Identify which cell holds the provided text, then report its (X, Y) central coordinate. 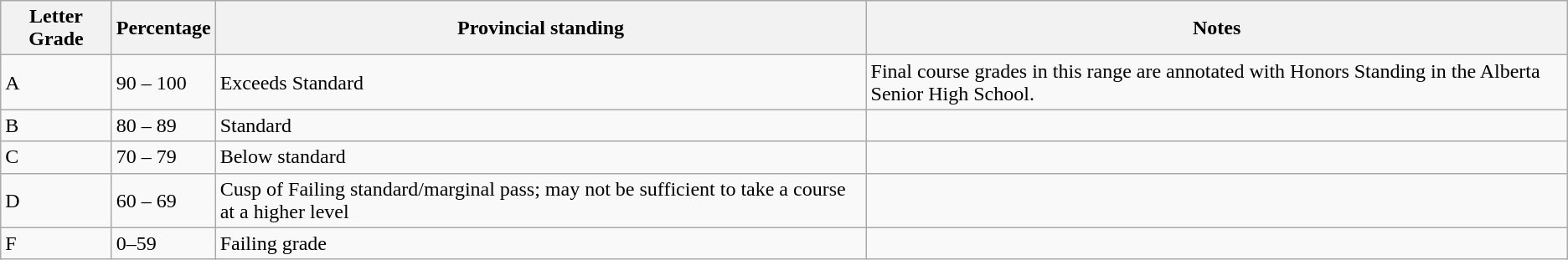
Provincial standing (541, 28)
90 – 100 (163, 82)
F (57, 243)
0–59 (163, 243)
Cusp of Failing standard/marginal pass; may not be sufficient to take a course at a higher level (541, 201)
Final course grades in this range are annotated with Honors Standing in the Alberta Senior High School. (1216, 82)
Standard (541, 125)
C (57, 157)
Exceeds Standard (541, 82)
80 – 89 (163, 125)
Below standard (541, 157)
A (57, 82)
Failing grade (541, 243)
D (57, 201)
Notes (1216, 28)
Percentage (163, 28)
Letter Grade (57, 28)
B (57, 125)
60 – 69 (163, 201)
70 – 79 (163, 157)
